Extract the (X, Y) coordinate from the center of the cell holding the provided text.  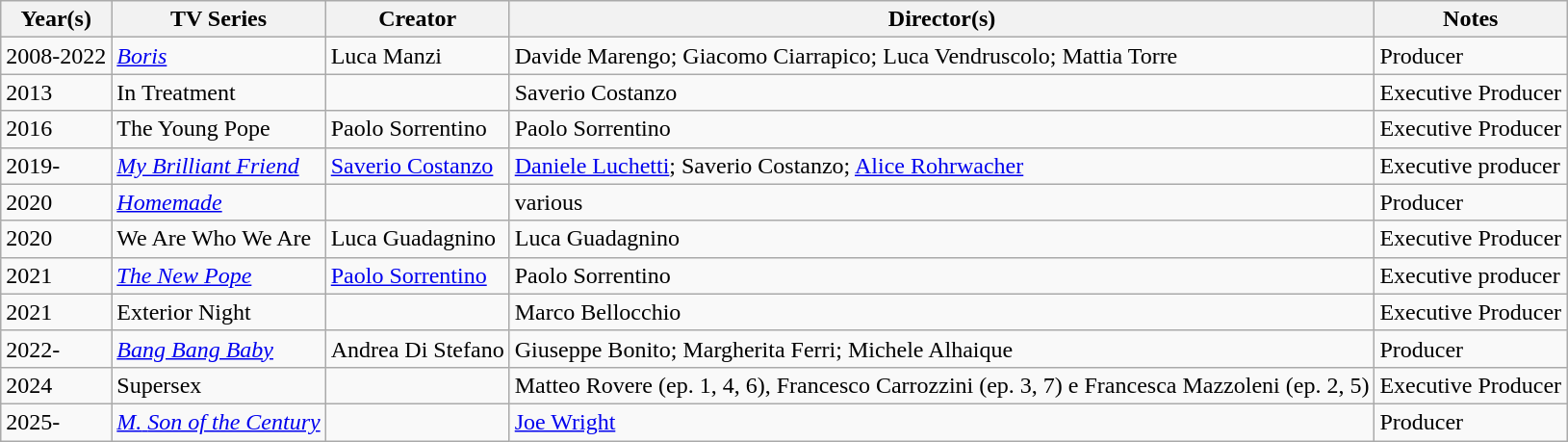
2019- (56, 166)
Exterior Night (218, 312)
We Are Who We Are (218, 239)
Year(s) (56, 19)
Director(s) (941, 19)
Notes (1471, 19)
2008-2022 (56, 56)
Supersex (218, 385)
Creator (418, 19)
Davide Marengo; Giacomo Ciarrapico; Luca Vendruscolo; Mattia Torre (941, 56)
Marco Bellocchio (941, 312)
TV Series (218, 19)
2022- (56, 349)
Giuseppe Bonito; Margherita Ferri; Michele Alhaique (941, 349)
M. Son of the Century (218, 422)
various (941, 202)
2025- (56, 422)
2016 (56, 129)
2024 (56, 385)
Homemade (218, 202)
Boris (218, 56)
Andrea Di Stefano (418, 349)
My Brilliant Friend (218, 166)
Daniele Luchetti; Saverio Costanzo; Alice Rohrwacher (941, 166)
In Treatment (218, 92)
Matteo Rovere (ep. 1, 4, 6), Francesco Carrozzini (ep. 3, 7) e Francesca Mazzoleni (ep. 2, 5) (941, 385)
The New Pope (218, 275)
Luca Manzi (418, 56)
The Young Pope (218, 129)
2013 (56, 92)
Bang Bang Baby (218, 349)
Joe Wright (941, 422)
